Search for the cell housing the specified text and yield its (X, Y) center coordinate. 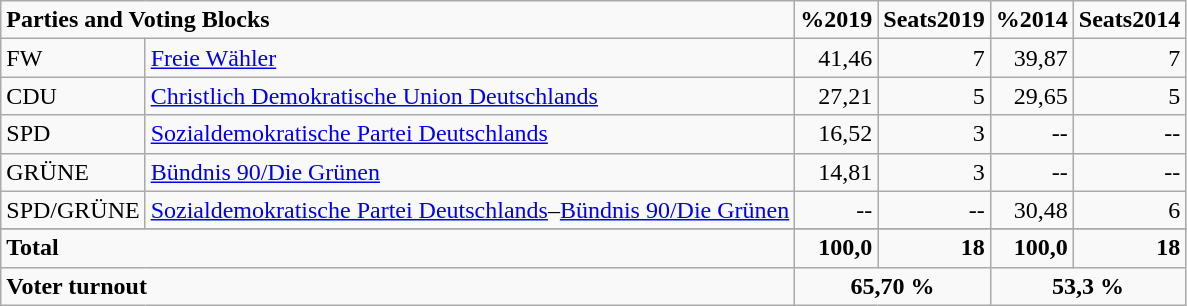
39,87 (1032, 58)
14,81 (836, 172)
Sozialdemokratische Partei Deutschlands–Bündnis 90/Die Grünen (470, 210)
53,3 % (1088, 286)
Total (398, 248)
Sozialdemokratische Partei Deutschlands (470, 134)
Christlich Demokratische Union Deutschlands (470, 96)
CDU (73, 96)
FW (73, 58)
Seats2014 (1129, 20)
%2014 (1032, 20)
GRÜNE (73, 172)
6 (1129, 210)
27,21 (836, 96)
%2019 (836, 20)
Bündnis 90/Die Grünen (470, 172)
SPD/GRÜNE (73, 210)
Voter turnout (398, 286)
Freie Wähler (470, 58)
16,52 (836, 134)
41,46 (836, 58)
Seats2019 (934, 20)
SPD (73, 134)
Parties and Voting Blocks (398, 20)
65,70 % (892, 286)
29,65 (1032, 96)
30,48 (1032, 210)
